Output the [x, y] coordinate of the center of the cell containing the given text.  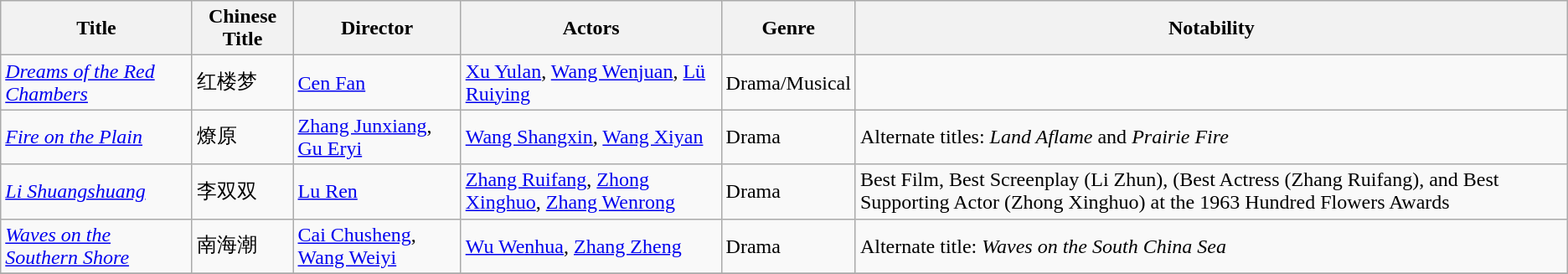
Fire on the Plain [96, 137]
Alternate titles: Land Aflame and Prairie Fire [1211, 137]
Dreams of the Red Chambers [96, 82]
红楼梦 [243, 82]
Genre [788, 28]
Actors [591, 28]
Alternate title: Waves on the South China Sea [1211, 246]
Waves on the Southern Shore [96, 246]
Cen Fan [377, 82]
Chinese Title [243, 28]
Director [377, 28]
Notability [1211, 28]
Zhang Junxiang, Gu Eryi [377, 137]
Lu Ren [377, 191]
Cai Chusheng, Wang Weiyi [377, 246]
燎原 [243, 137]
Drama/Musical [788, 82]
Zhang Ruifang, Zhong Xinghuo, Zhang Wenrong [591, 191]
李双双 [243, 191]
Best Film, Best Screenplay (Li Zhun), (Best Actress (Zhang Ruifang), and Best Supporting Actor (Zhong Xinghuo) at the 1963 Hundred Flowers Awards [1211, 191]
Li Shuangshuang [96, 191]
Wang Shangxin, Wang Xiyan [591, 137]
Xu Yulan, Wang Wenjuan, Lü Ruiying [591, 82]
Title [96, 28]
南海潮 [243, 246]
Wu Wenhua, Zhang Zheng [591, 246]
